Detect which cell encompasses the target text, then output its [X, Y] center coordinate. 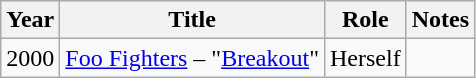
Herself [365, 58]
Title [192, 20]
Foo Fighters – "Breakout" [192, 58]
Notes [440, 20]
2000 [30, 58]
Role [365, 20]
Year [30, 20]
